Determine the [x, y] coordinate at the center of the cell enclosing the given text.  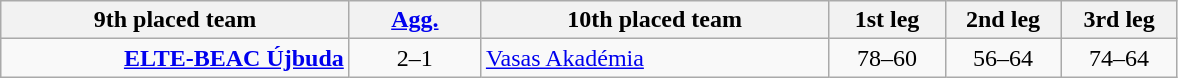
74–64 [1119, 58]
1st leg [887, 20]
3rd leg [1119, 20]
78–60 [887, 58]
10th placed team [654, 20]
ELTE-BEAC Újbuda [176, 58]
56–64 [1003, 58]
9th placed team [176, 20]
Agg. [414, 20]
2–1 [414, 58]
2nd leg [1003, 20]
Vasas Akadémia [654, 58]
